Return the (x, y) coordinate for the center point of the cell that contains the specified text.  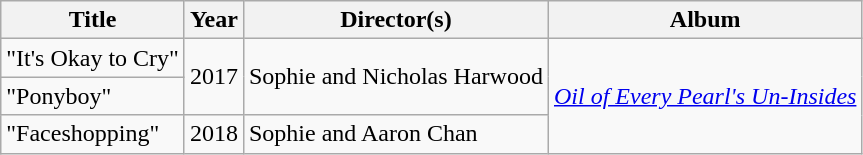
"It's Okay to Cry" (93, 58)
Oil of Every Pearl's Un-Insides (704, 96)
2018 (214, 134)
Sophie and Aaron Chan (396, 134)
2017 (214, 77)
"Faceshopping" (93, 134)
Director(s) (396, 20)
Title (93, 20)
Year (214, 20)
Album (704, 20)
Sophie and Nicholas Harwood (396, 77)
"Ponyboy" (93, 96)
